Extract the [X, Y] coordinate from the center of the cell holding the provided text.  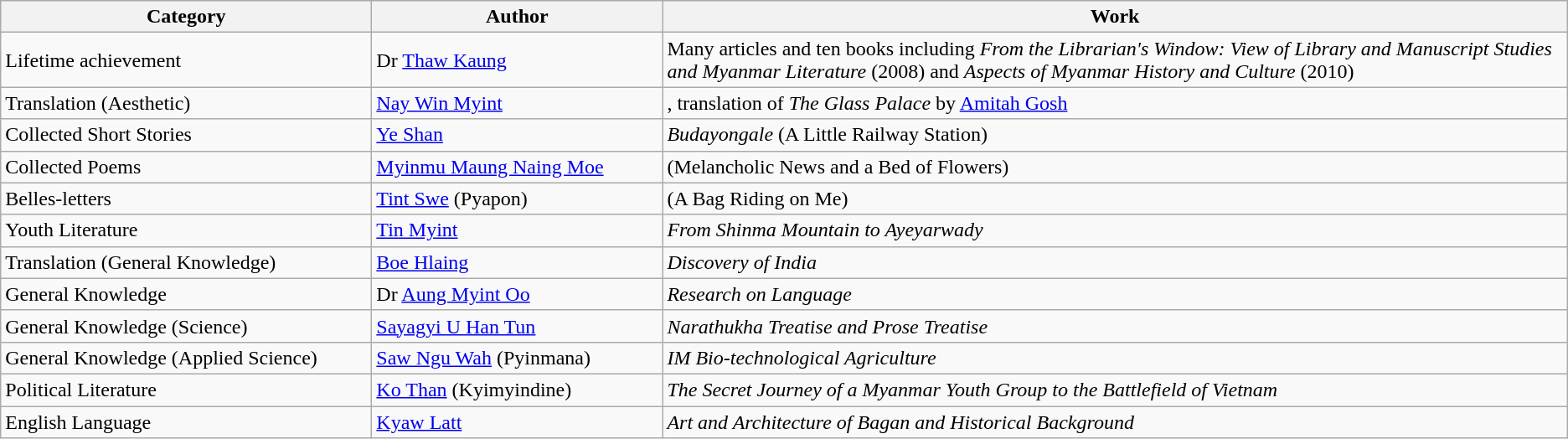
Tin Myint [518, 230]
Category [186, 17]
Art and Architecture of Bagan and Historical Background [1115, 421]
Budayongale (A Little Railway Station) [1115, 135]
Collected Poems [186, 167]
Ko Than (Kyimyindine) [518, 390]
(Melancholic News and a Bed of Flowers) [1115, 167]
Lifetime achievement [186, 60]
IM Bio-technological Agriculture [1115, 358]
Narathukha Treatise and Prose Treatise [1115, 326]
Kyaw Latt [518, 421]
Ye Shan [518, 135]
Nay Win Myint [518, 103]
From Shinma Mountain to Ayeyarwady [1115, 230]
Work [1115, 17]
(A Bag Riding on Me) [1115, 199]
The Secret Journey of a Myanmar Youth Group to the Battlefield of Vietnam [1115, 390]
Saw Ngu Wah (Pyinmana) [518, 358]
General Knowledge [186, 294]
Translation (Aesthetic) [186, 103]
Youth Literature [186, 230]
Translation (General Knowledge) [186, 262]
Collected Short Stories [186, 135]
Dr Aung Myint Oo [518, 294]
General Knowledge (Science) [186, 326]
General Knowledge (Applied Science) [186, 358]
English Language [186, 421]
Boe Hlaing [518, 262]
Tint Swe (Pyapon) [518, 199]
, translation of The Glass Palace by Amitah Gosh [1115, 103]
Dr Thaw Kaung [518, 60]
Belles-letters [186, 199]
Political Literature [186, 390]
Research on Language [1115, 294]
Sayagyi U Han Tun [518, 326]
Discovery of India [1115, 262]
Author [518, 17]
Myinmu Maung Naing Moe [518, 167]
